From the cell containing the given text, extract its center point as (x, y) coordinate. 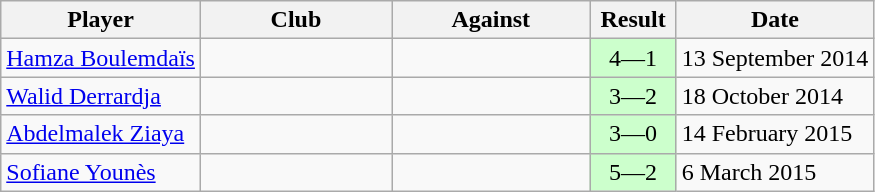
18 October 2014 (775, 96)
3—2 (633, 96)
4—1 (633, 58)
6 March 2015 (775, 172)
13 September 2014 (775, 58)
Against (492, 20)
3—0 (633, 134)
Date (775, 20)
Hamza Boulemdaïs (101, 58)
5—2 (633, 172)
Player (101, 20)
Result (633, 20)
14 February 2015 (775, 134)
Club (296, 20)
Sofiane Younès (101, 172)
Abdelmalek Ziaya (101, 134)
Walid Derrardja (101, 96)
